Extract the (X, Y) coordinate from the center of the cell holding the provided text.  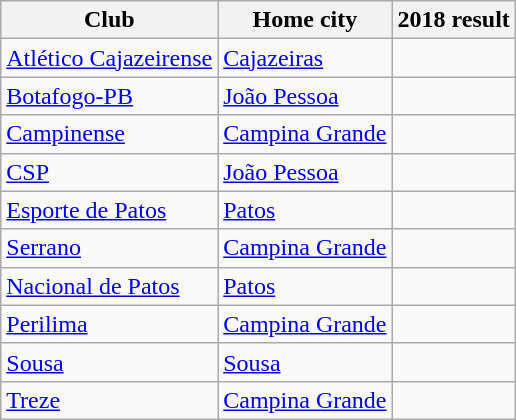
Atlético Cajazeirense (110, 58)
Esporte de Patos (110, 210)
Campinense (110, 134)
CSP (110, 172)
Botafogo-PB (110, 96)
Perilima (110, 324)
Cajazeiras (305, 58)
Home city (305, 20)
Treze (110, 400)
2018 result (454, 20)
Nacional de Patos (110, 286)
Serrano (110, 248)
Club (110, 20)
